Determine the (X, Y) coordinate at the center of the cell enclosing the given text.  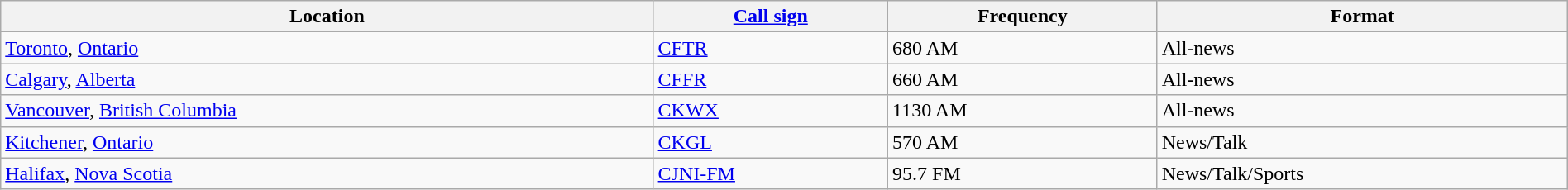
Vancouver, British Columbia (327, 111)
News/Talk/Sports (1362, 173)
Location (327, 17)
Format (1362, 17)
680 AM (1023, 48)
CJNI-FM (771, 173)
1130 AM (1023, 111)
Call sign (771, 17)
CKWX (771, 111)
Kitchener, Ontario (327, 142)
CFTR (771, 48)
95.7 FM (1023, 173)
CFFR (771, 79)
Halifax, Nova Scotia (327, 173)
Calgary, Alberta (327, 79)
CKGL (771, 142)
570 AM (1023, 142)
News/Talk (1362, 142)
Toronto, Ontario (327, 48)
Frequency (1023, 17)
660 AM (1023, 79)
